Detect which cell encompasses the target text, then output its [x, y] center coordinate. 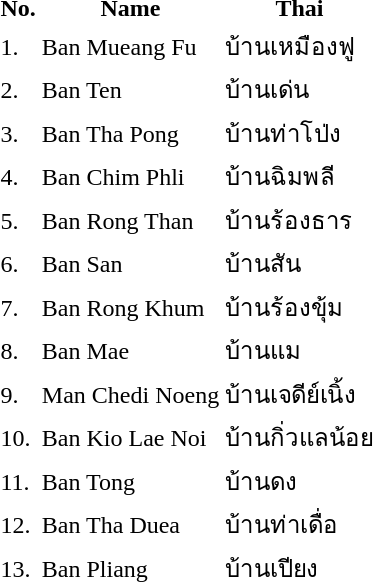
Ban Tong [130, 481]
Ban Chim Phli [130, 176]
Man Chedi Noeng [130, 394]
Ban Rong Than [130, 220]
Ban San [130, 264]
Ban Tha Duea [130, 524]
Ban Mae [130, 350]
Ban Ten [130, 90]
Ban Tha Pong [130, 133]
Ban Mueang Fu [130, 46]
Ban Kio Lae Noi [130, 438]
Ban Rong Khum [130, 307]
